Search for the cell housing the specified text and yield its (X, Y) center coordinate. 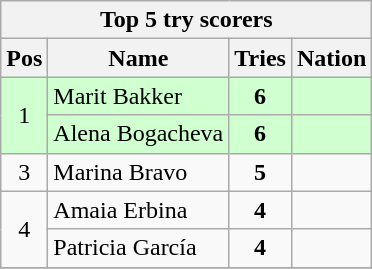
Marina Bravo (138, 172)
3 (24, 172)
Top 5 try scorers (186, 20)
Amaia Erbina (138, 210)
Marit Bakker (138, 96)
Patricia García (138, 248)
5 (260, 172)
Pos (24, 58)
Name (138, 58)
Tries (260, 58)
Nation (331, 58)
1 (24, 115)
Alena Bogacheva (138, 134)
